Capture the cell that displays the provided text and extract its [X, Y] central coordinate. 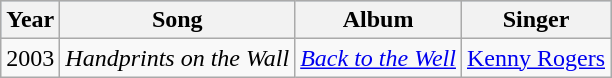
2003 [30, 58]
Singer [536, 20]
Handprints on the Wall [178, 58]
Kenny Rogers [536, 58]
Back to the Well [378, 58]
Year [30, 20]
Song [178, 20]
Album [378, 20]
